Detect which cell encompasses the target text, then output its (X, Y) center coordinate. 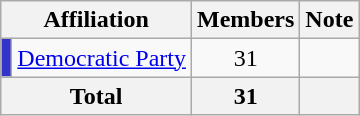
Total (96, 96)
Affiliation (96, 20)
Members (245, 20)
Note (330, 20)
Democratic Party (102, 58)
